Locate the cell with the specified text and output its (X, Y) center coordinate. 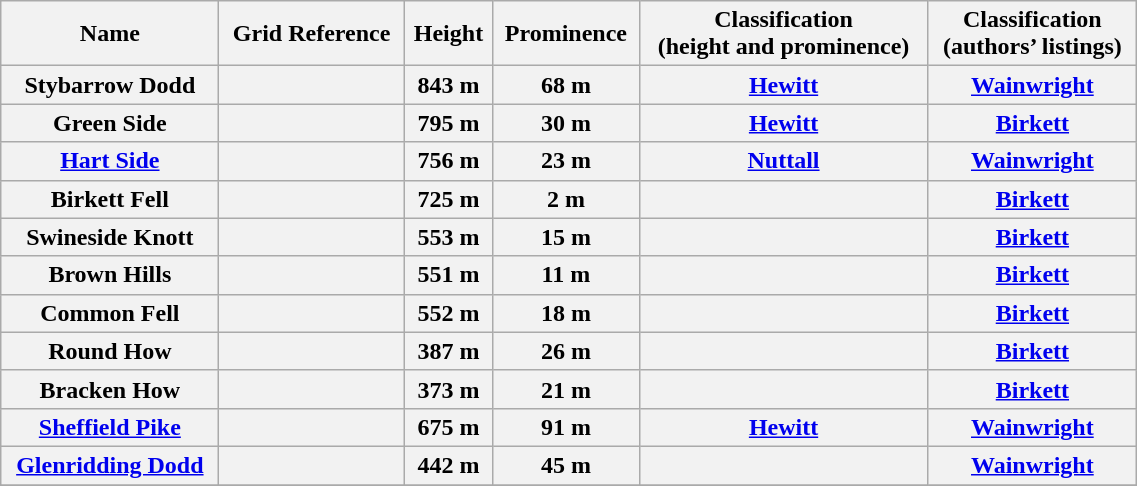
373 m (448, 389)
Classification(authors’ listings) (1032, 34)
795 m (448, 123)
553 m (448, 237)
30 m (566, 123)
91 m (566, 427)
45 m (566, 465)
Swineside Knott (110, 237)
442 m (448, 465)
68 m (566, 85)
2 m (566, 199)
Grid Reference (312, 34)
Bracken How (110, 389)
23 m (566, 161)
15 m (566, 237)
11 m (566, 275)
Common Fell (110, 313)
Stybarrow Dodd (110, 85)
26 m (566, 351)
756 m (448, 161)
551 m (448, 275)
Brown Hills (110, 275)
Round How (110, 351)
Sheffield Pike (110, 427)
725 m (448, 199)
843 m (448, 85)
675 m (448, 427)
552 m (448, 313)
Green Side (110, 123)
387 m (448, 351)
21 m (566, 389)
18 m (566, 313)
Birkett Fell (110, 199)
Glenridding Dodd (110, 465)
Height (448, 34)
Name (110, 34)
Prominence (566, 34)
Hart Side (110, 161)
Classification(height and prominence) (784, 34)
Nuttall (784, 161)
